Locate the cell with the specified text and output its [x, y] center coordinate. 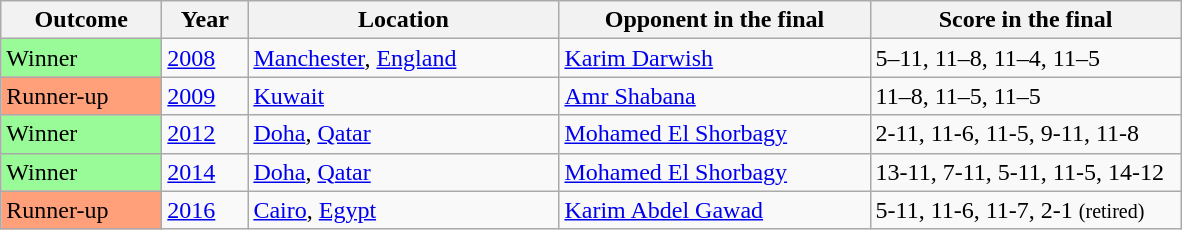
Cairo, Egypt [404, 210]
2008 [205, 58]
Karim Darwish [714, 58]
Year [205, 20]
11–8, 11–5, 11–5 [1026, 96]
5-11, 11-6, 11-7, 2-1 (retired) [1026, 210]
Amr Shabana [714, 96]
13-11, 7-11, 5-11, 11-5, 14-12 [1026, 172]
2009 [205, 96]
Location [404, 20]
Karim Abdel Gawad [714, 210]
2016 [205, 210]
2014 [205, 172]
Score in the final [1026, 20]
5–11, 11–8, 11–4, 11–5 [1026, 58]
2-11, 11-6, 11-5, 9-11, 11-8 [1026, 134]
2012 [205, 134]
Outcome [82, 20]
Opponent in the final [714, 20]
Manchester, England [404, 58]
Kuwait [404, 96]
